From the cell containing the given text, extract its center point as [x, y] coordinate. 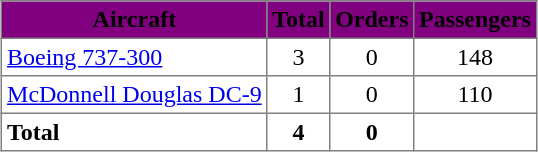
Aircraft [134, 20]
3 [298, 57]
148 [475, 57]
McDonnell Douglas DC-9 [134, 95]
1 [298, 95]
Orders [372, 20]
Boeing 737-300 [134, 57]
4 [298, 132]
Passengers [475, 20]
110 [475, 95]
